Return the (x, y) coordinate for the center point of the cell that contains the specified text.  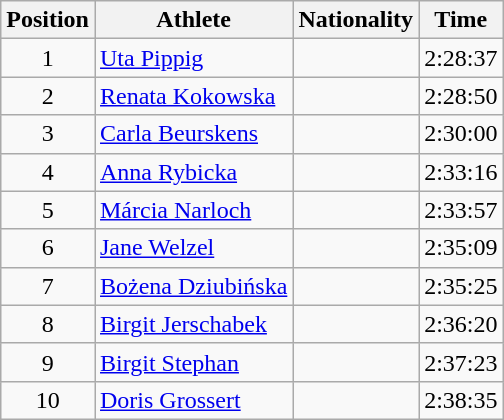
Birgit Stephan (193, 362)
Position (48, 20)
2:35:09 (461, 248)
2:33:57 (461, 210)
Athlete (193, 20)
Renata Kokowska (193, 96)
Birgit Jerschabek (193, 324)
4 (48, 172)
Anna Rybicka (193, 172)
2:36:20 (461, 324)
Doris Grossert (193, 400)
9 (48, 362)
2:37:23 (461, 362)
Márcia Narloch (193, 210)
2:38:35 (461, 400)
Jane Welzel (193, 248)
Carla Beurskens (193, 134)
2:28:37 (461, 58)
2:33:16 (461, 172)
10 (48, 400)
Bożena Dziubińska (193, 286)
2:35:25 (461, 286)
3 (48, 134)
1 (48, 58)
2 (48, 96)
2:30:00 (461, 134)
Uta Pippig (193, 58)
6 (48, 248)
7 (48, 286)
Nationality (356, 20)
2:28:50 (461, 96)
Time (461, 20)
8 (48, 324)
5 (48, 210)
